Capture the cell that displays the provided text and extract its [x, y] central coordinate. 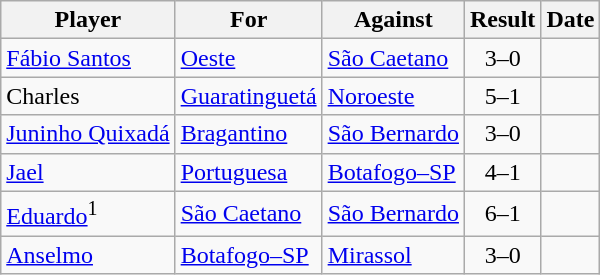
Date [570, 20]
Anselmo [88, 255]
Jael [88, 172]
Fábio Santos [88, 58]
Portuguesa [248, 172]
Oeste [248, 58]
6–1 [502, 214]
For [248, 20]
Guaratinguetá [248, 96]
Mirassol [393, 255]
Charles [88, 96]
5–1 [502, 96]
Bragantino [248, 134]
Player [88, 20]
Noroeste [393, 96]
Against [393, 20]
Juninho Quixadá [88, 134]
4–1 [502, 172]
Result [502, 20]
Eduardo1 [88, 214]
